Return [X, Y] of the center of cell containing provided text 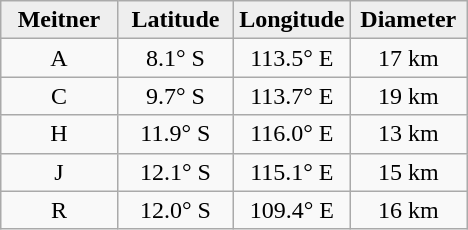
H [59, 134]
113.7° E [292, 96]
109.4° E [292, 210]
11.9° S [175, 134]
113.5° E [292, 58]
C [59, 96]
Longitude [292, 20]
Meitner [59, 20]
19 km [408, 96]
16 km [408, 210]
J [59, 172]
A [59, 58]
R [59, 210]
15 km [408, 172]
12.0° S [175, 210]
17 km [408, 58]
115.1° E [292, 172]
8.1° S [175, 58]
9.7° S [175, 96]
Latitude [175, 20]
Diameter [408, 20]
116.0° E [292, 134]
13 km [408, 134]
12.1° S [175, 172]
